Find where the given text appears and provide that cell's center as (X, Y) coordinate. 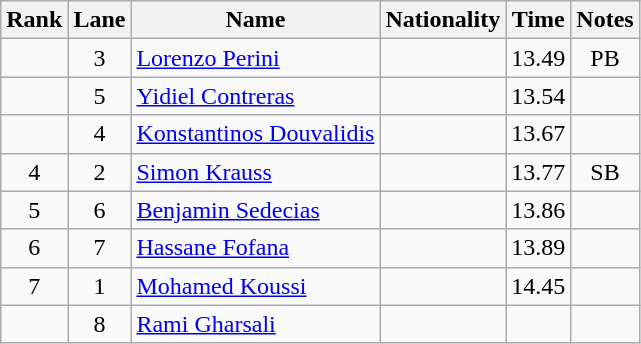
Simon Krauss (256, 172)
8 (100, 324)
Rami Gharsali (256, 324)
Mohamed Koussi (256, 286)
Time (538, 20)
13.54 (538, 96)
Hassane Fofana (256, 248)
13.77 (538, 172)
14.45 (538, 286)
13.86 (538, 210)
Notes (605, 20)
PB (605, 58)
1 (100, 286)
SB (605, 172)
3 (100, 58)
13.49 (538, 58)
Nationality (443, 20)
2 (100, 172)
Konstantinos Douvalidis (256, 134)
Yidiel Contreras (256, 96)
Lane (100, 20)
Benjamin Sedecias (256, 210)
Name (256, 20)
13.67 (538, 134)
Rank (34, 20)
13.89 (538, 248)
Lorenzo Perini (256, 58)
